Capture the cell that displays the provided text and extract its [x, y] central coordinate. 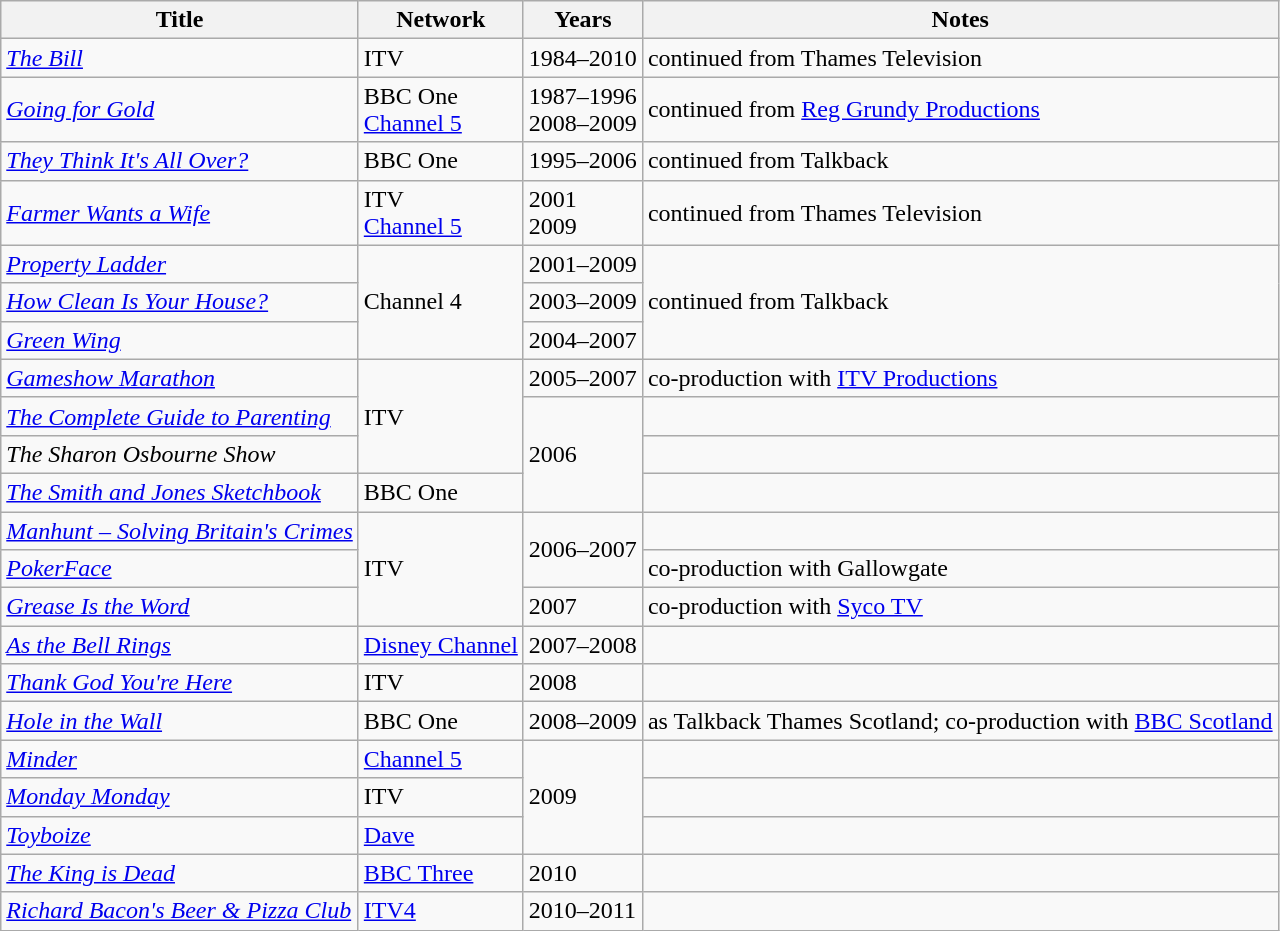
as Talkback Thames Scotland; co-production with BBC Scotland [960, 721]
Thank God You're Here [180, 683]
2007–2008 [582, 645]
2006–2007 [582, 550]
BBC Three [440, 873]
2008–2009 [582, 721]
The Sharon Osbourne Show [180, 454]
Monday Monday [180, 797]
PokerFace [180, 569]
Richard Bacon's Beer & Pizza Club [180, 911]
Gameshow Marathon [180, 378]
Going for Gold [180, 110]
2008 [582, 683]
Network [440, 20]
Title [180, 20]
2009 [582, 797]
2006 [582, 454]
Disney Channel [440, 645]
They Think It's All Over? [180, 161]
co-production with ITV Productions [960, 378]
co-production with Gallowgate [960, 569]
Grease Is the Word [180, 607]
Notes [960, 20]
co-production with Syco TV [960, 607]
2005–2007 [582, 378]
2001–2009 [582, 264]
The King is Dead [180, 873]
Years [582, 20]
Channel 5 [440, 759]
2010–2011 [582, 911]
Green Wing [180, 340]
2004–2007 [582, 340]
continued from Reg Grundy Productions [960, 110]
Hole in the Wall [180, 721]
Dave [440, 835]
The Smith and Jones Sketchbook [180, 492]
2010 [582, 873]
ITV4 [440, 911]
1987–19962008–2009 [582, 110]
Manhunt – Solving Britain's Crimes [180, 531]
2007 [582, 607]
The Complete Guide to Parenting [180, 416]
How Clean Is Your House? [180, 302]
ITVChannel 5 [440, 212]
1984–2010 [582, 58]
Toyboize [180, 835]
Minder [180, 759]
20012009 [582, 212]
Farmer Wants a Wife [180, 212]
Channel 4 [440, 302]
As the Bell Rings [180, 645]
1995–2006 [582, 161]
Property Ladder [180, 264]
2003–2009 [582, 302]
The Bill [180, 58]
BBC OneChannel 5 [440, 110]
